Determine the (X, Y) coordinate at the center of the cell enclosing the given text.  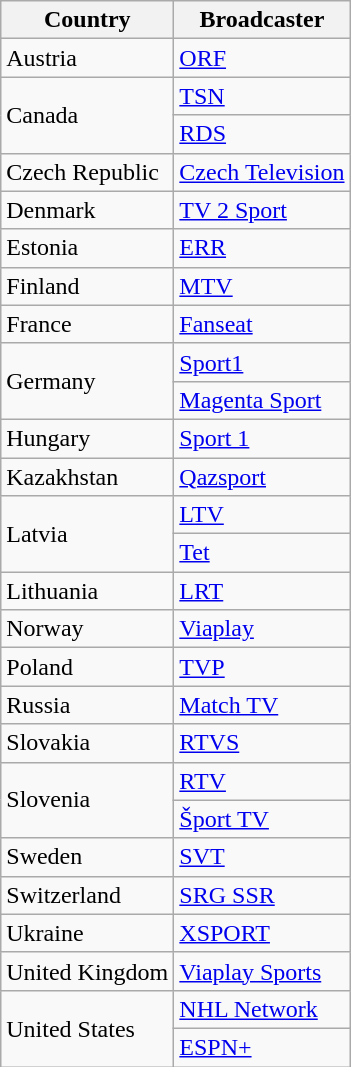
Austria (88, 58)
Russia (88, 705)
Sweden (88, 857)
Switzerland (88, 895)
Sport1 (262, 362)
Šport TV (262, 819)
Kazakhstan (88, 477)
SRG SSR (262, 895)
Lithuania (88, 591)
ERR (262, 248)
Latvia (88, 534)
Country (88, 20)
Fanseat (262, 324)
MTV (262, 286)
Denmark (88, 210)
Estonia (88, 248)
RTVS (262, 743)
LTV (262, 515)
Norway (88, 629)
XSPORT (262, 933)
RTV (262, 781)
Broadcaster (262, 20)
Poland (88, 667)
France (88, 324)
LRT (262, 591)
TSN (262, 96)
Ukraine (88, 933)
Magenta Sport (262, 400)
Finland (88, 286)
Hungary (88, 438)
TVP (262, 667)
SVT (262, 857)
United States (88, 1028)
Viaplay (262, 629)
Czech Television (262, 172)
United Kingdom (88, 971)
Tet (262, 553)
Viaplay Sports (262, 971)
Slovenia (88, 800)
Czech Republic (88, 172)
Slovakia (88, 743)
NHL Network (262, 1009)
RDS (262, 134)
Match TV (262, 705)
Qazsport (262, 477)
ESPN+ (262, 1047)
TV 2 Sport (262, 210)
Germany (88, 381)
Canada (88, 115)
ORF (262, 58)
Sport 1 (262, 438)
